Determine the [x, y] coordinate at the center of the cell enclosing the given text.  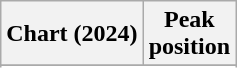
Peakposition [189, 34]
Chart (2024) [72, 34]
